Search for the cell housing the specified text and yield its [x, y] center coordinate. 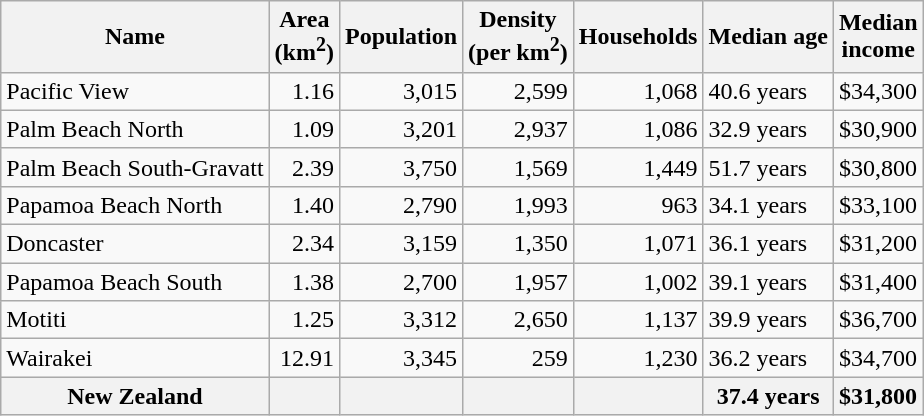
39.1 years [768, 282]
3,201 [400, 129]
2,790 [400, 205]
39.9 years [768, 320]
Papamoa Beach South [135, 282]
1,350 [518, 244]
1,086 [638, 129]
1.09 [304, 129]
3,159 [400, 244]
Pacific View [135, 91]
1,993 [518, 205]
36.1 years [768, 244]
32.9 years [768, 129]
1.16 [304, 91]
1.40 [304, 205]
2,937 [518, 129]
1,957 [518, 282]
37.4 years [768, 396]
51.7 years [768, 167]
3,015 [400, 91]
1,449 [638, 167]
Median age [768, 37]
$36,700 [878, 320]
3,750 [400, 167]
Palm Beach North [135, 129]
34.1 years [768, 205]
3,312 [400, 320]
2,599 [518, 91]
12.91 [304, 358]
1,569 [518, 167]
New Zealand [135, 396]
40.6 years [768, 91]
2.39 [304, 167]
963 [638, 205]
$31,400 [878, 282]
Density(per km2) [518, 37]
Households [638, 37]
259 [518, 358]
Palm Beach South-Gravatt [135, 167]
2,650 [518, 320]
Medianincome [878, 37]
$30,800 [878, 167]
$34,700 [878, 358]
1,002 [638, 282]
$31,200 [878, 244]
$33,100 [878, 205]
1.38 [304, 282]
Name [135, 37]
1,068 [638, 91]
Motiti [135, 320]
$31,800 [878, 396]
3,345 [400, 358]
1,137 [638, 320]
2,700 [400, 282]
1.25 [304, 320]
Papamoa Beach North [135, 205]
1,071 [638, 244]
Area(km2) [304, 37]
36.2 years [768, 358]
Wairakei [135, 358]
2.34 [304, 244]
Population [400, 37]
Doncaster [135, 244]
$34,300 [878, 91]
1,230 [638, 358]
$30,900 [878, 129]
